Return the [x, y] coordinate for the center point of the cell that contains the specified text.  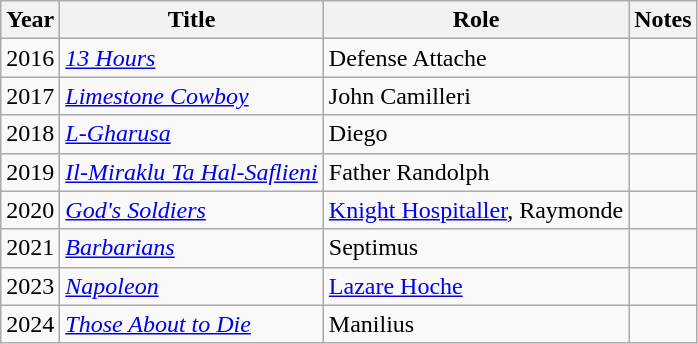
John Camilleri [476, 96]
Year [30, 20]
Role [476, 20]
L-Gharusa [192, 134]
2019 [30, 172]
Limestone Cowboy [192, 96]
Notes [663, 20]
Napoleon [192, 286]
Title [192, 20]
God's Soldiers [192, 210]
Il-Miraklu Ta Hal-Saflieni [192, 172]
Those About to Die [192, 324]
Lazare Hoche [476, 286]
Knight Hospitaller, Raymonde [476, 210]
Defense Attache [476, 58]
Father Randolph [476, 172]
2016 [30, 58]
2017 [30, 96]
Septimus [476, 248]
2020 [30, 210]
2021 [30, 248]
13 Hours [192, 58]
Barbarians [192, 248]
Diego [476, 134]
2018 [30, 134]
2023 [30, 286]
Manilius [476, 324]
2024 [30, 324]
